Scan for the cell matching the given text and deliver its (x, y) coordinate at center. 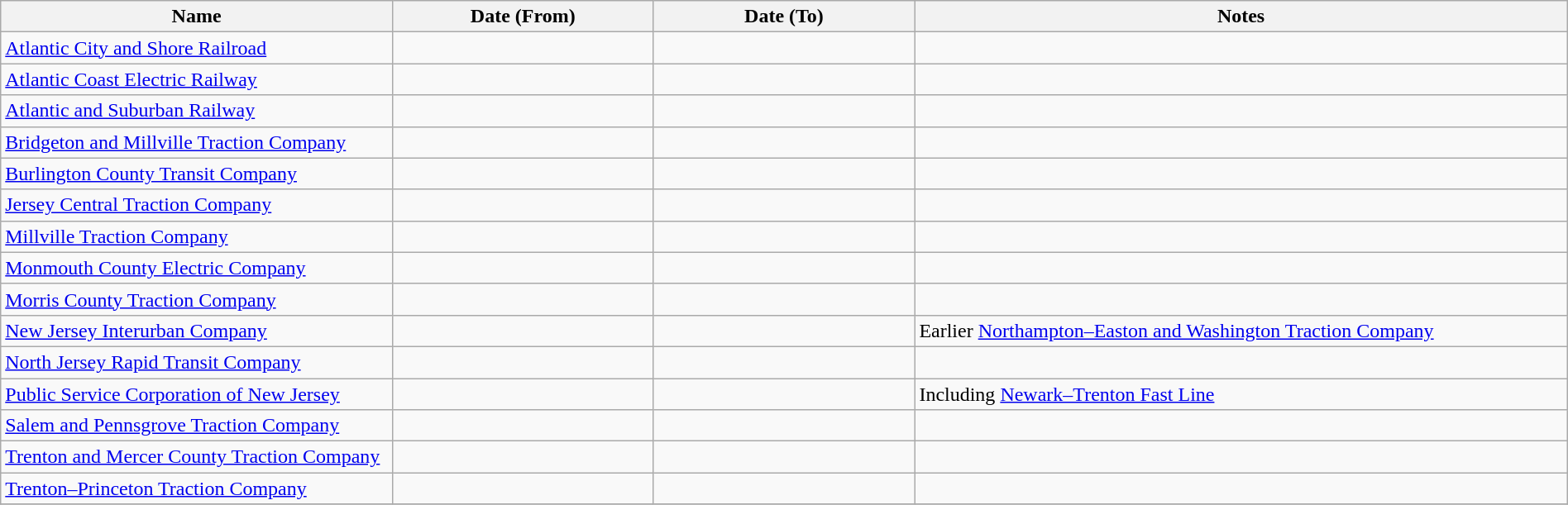
Date (From) (523, 17)
Millville Traction Company (197, 236)
Earlier Northampton–Easton and Washington Traction Company (1241, 331)
Jersey Central Traction Company (197, 205)
Bridgeton and Millville Traction Company (197, 142)
Public Service Corporation of New Jersey (197, 394)
Atlantic Coast Electric Railway (197, 79)
Salem and Pennsgrove Traction Company (197, 426)
Atlantic and Suburban Railway (197, 111)
Burlington County Transit Company (197, 174)
New Jersey Interurban Company (197, 331)
Morris County Traction Company (197, 299)
Atlantic City and Shore Railroad (197, 48)
North Jersey Rapid Transit Company (197, 362)
Monmouth County Electric Company (197, 268)
Date (To) (784, 17)
Name (197, 17)
Trenton and Mercer County Traction Company (197, 457)
Including Newark–Trenton Fast Line (1241, 394)
Trenton–Princeton Traction Company (197, 488)
Notes (1241, 17)
